Detect which cell encompasses the target text, then output its (x, y) center coordinate. 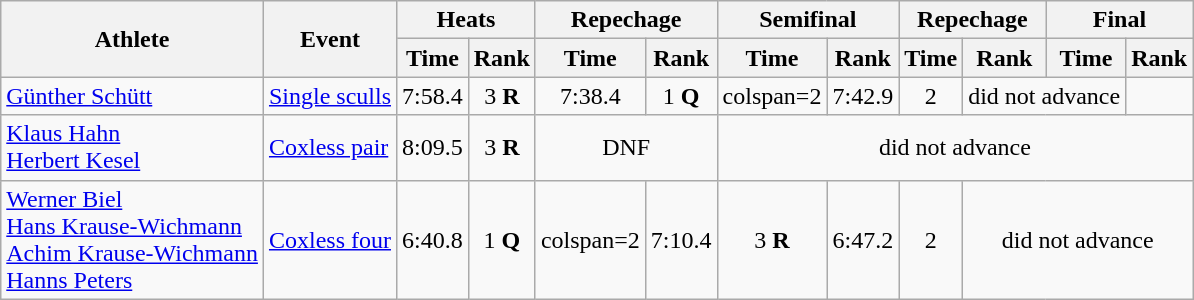
6:47.2 (863, 240)
Werner BielHans Krause-WichmannAchim Krause-WichmannHanns Peters (132, 240)
7:58.4 (433, 96)
7:10.4 (681, 240)
Event (330, 39)
Günther Schütt (132, 96)
Semifinal (808, 20)
7:42.9 (863, 96)
Coxless four (330, 240)
DNF (626, 148)
Final (1120, 20)
Single sculls (330, 96)
8:09.5 (433, 148)
6:40.8 (433, 240)
Coxless pair (330, 148)
Klaus HahnHerbert Kesel (132, 148)
Athlete (132, 39)
7:38.4 (590, 96)
Heats (466, 20)
